Detect which cell encompasses the target text, then output its [X, Y] center coordinate. 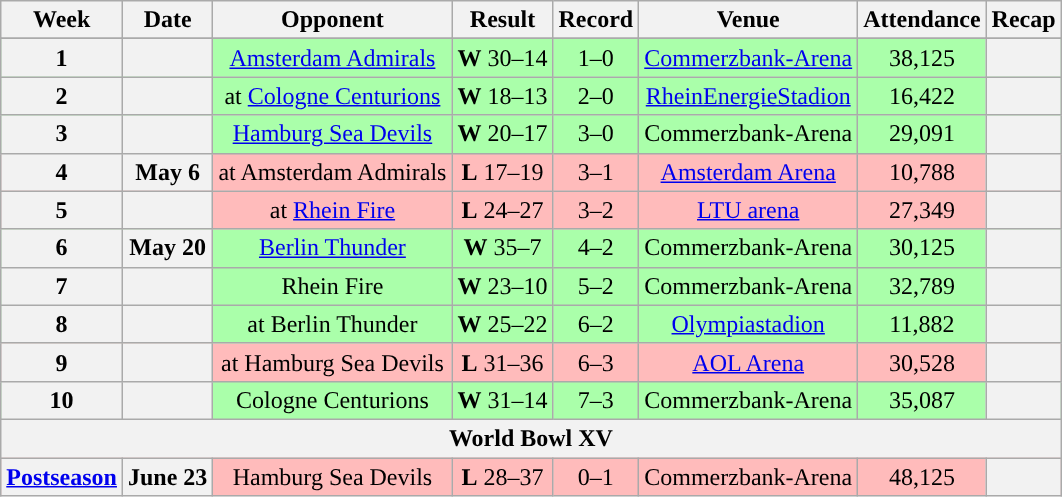
Olympiastadion [748, 324]
L 28–37 [502, 477]
Berlin Thunder [332, 248]
W 23–10 [502, 286]
27,349 [922, 210]
Result [502, 20]
L 31–36 [502, 362]
48,125 [922, 477]
3 [62, 134]
W 31–14 [502, 400]
at Amsterdam Admirals [332, 172]
Amsterdam Arena [748, 172]
2 [62, 96]
1–0 [596, 58]
30,125 [922, 248]
at Hamburg Sea Devils [332, 362]
W 20–17 [502, 134]
AOL Arena [748, 362]
2–0 [596, 96]
6–3 [596, 362]
L 17–19 [502, 172]
32,789 [922, 286]
Record [596, 20]
at Rhein Fire [332, 210]
7 [62, 286]
4–2 [596, 248]
5 [62, 210]
Attendance [922, 20]
35,087 [922, 400]
6–2 [596, 324]
World Bowl XV [531, 438]
W 30–14 [502, 58]
W 25–22 [502, 324]
9 [62, 362]
June 23 [167, 477]
at Berlin Thunder [332, 324]
Cologne Centurions [332, 400]
3–1 [596, 172]
LTU arena [748, 210]
3–0 [596, 134]
Postseason [62, 477]
Amsterdam Admirals [332, 58]
W 18–13 [502, 96]
16,422 [922, 96]
W 35–7 [502, 248]
6 [62, 248]
1 [62, 58]
4 [62, 172]
29,091 [922, 134]
Recap [1024, 20]
10 [62, 400]
Opponent [332, 20]
L 24–27 [502, 210]
May 6 [167, 172]
7–3 [596, 400]
at Cologne Centurions [332, 96]
38,125 [922, 58]
8 [62, 324]
Venue [748, 20]
May 20 [167, 248]
Week [62, 20]
30,528 [922, 362]
Rhein Fire [332, 286]
Date [167, 20]
RheinEnergieStadion [748, 96]
0–1 [596, 477]
3–2 [596, 210]
10,788 [922, 172]
5–2 [596, 286]
11,882 [922, 324]
